Determine the [X, Y] coordinate at the center of the cell enclosing the given text.  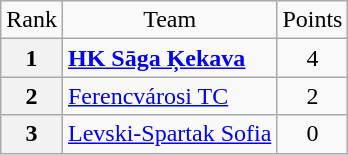
Points [312, 20]
1 [32, 58]
HK Sāga Ķekava [169, 58]
0 [312, 134]
Rank [32, 20]
Ferencvárosi TC [169, 96]
Team [169, 20]
3 [32, 134]
Levski-Spartak Sofia [169, 134]
4 [312, 58]
